Output the (X, Y) coordinate of the center of the cell containing the given text.  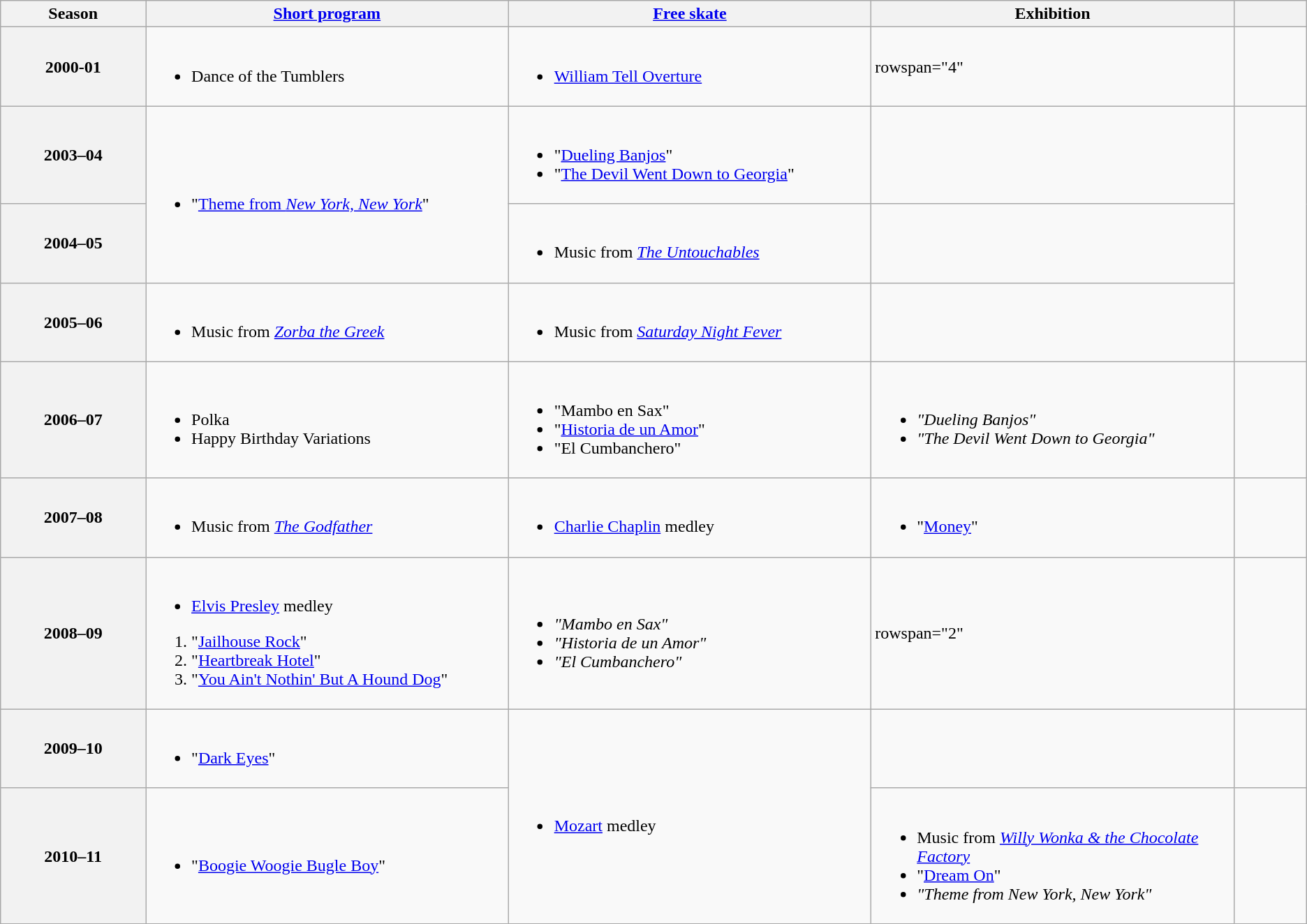
2008–09 (73, 633)
2007–08 (73, 518)
Charlie Chaplin medley (690, 518)
Music from Zorba the Greek (327, 322)
"Money" (1053, 518)
2003–04 (73, 155)
Music from The Untouchables (690, 243)
Short program (327, 14)
2006–07 (73, 420)
2010–11 (73, 856)
rowspan="4" (1053, 67)
Music from Willy Wonka & the Chocolate Factory"Dream On""Theme from New York, New York" (1053, 856)
2009–10 (73, 748)
"Theme from New York, New York" (327, 194)
Season (73, 14)
2000-01 (73, 67)
Exhibition (1053, 14)
Music from The Godfather (327, 518)
Music from Saturday Night Fever (690, 322)
William Tell Overture (690, 67)
"Dark Eyes" (327, 748)
"Boogie Woogie Bugle Boy" (327, 856)
rowspan="2" (1053, 633)
Mozart medley (690, 817)
PolkaHappy Birthday Variations (327, 420)
Elvis Presley medley"Jailhouse Rock""Heartbreak Hotel""You Ain't Nothin' But A Hound Dog" (327, 633)
Dance of the Tumblers (327, 67)
2004–05 (73, 243)
2005–06 (73, 322)
Free skate (690, 14)
